Pinpoint the cell where the given text exists, returning its (X, Y) midpoint coordinate. 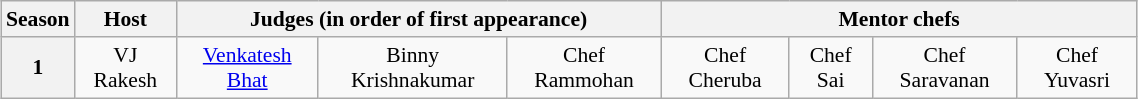
Venkatesh Bhat (247, 68)
Binny Krishnakumar (412, 68)
Chef Saravanan (944, 68)
Chef Cheruba (725, 68)
Host (126, 19)
Chef Rammohan (584, 68)
1 (38, 68)
Chef Sai (830, 68)
Chef Yuvasri (1077, 68)
VJ Rakesh (126, 68)
Season (38, 19)
Judges (in order of first appearance) (418, 19)
Mentor chefs (899, 19)
